Output the (X, Y) coordinate of the center of the cell containing the given text.  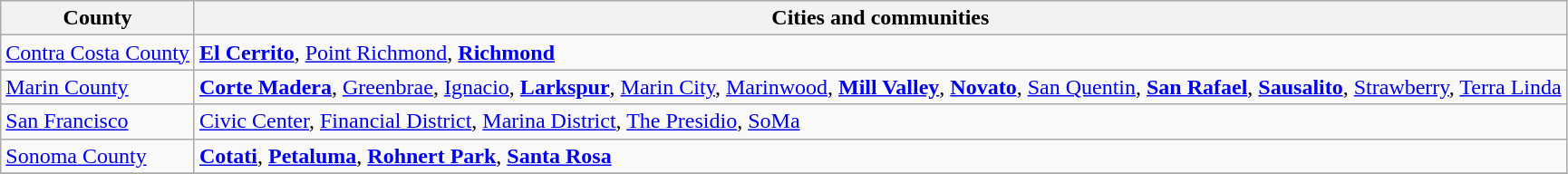
Cotati, Petaluma, Rohnert Park, Santa Rosa (880, 156)
Contra Costa County (98, 53)
Sonoma County (98, 156)
San Francisco (98, 121)
Civic Center, Financial District, Marina District, The Presidio, SoMa (880, 121)
County (98, 18)
Corte Madera, Greenbrae, Ignacio, Larkspur, Marin City, Marinwood, Mill Valley, Novato, San Quentin, San Rafael, Sausalito, Strawberry, Terra Linda (880, 87)
El Cerrito, Point Richmond, Richmond (880, 53)
Cities and communities (880, 18)
Marin County (98, 87)
